Provide the (x, y) coordinate of the cell's center where the given text is located.  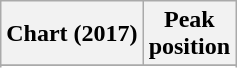
Chart (2017) (72, 34)
Peakposition (189, 34)
